Determine the [X, Y] coordinate at the center of the cell enclosing the given text.  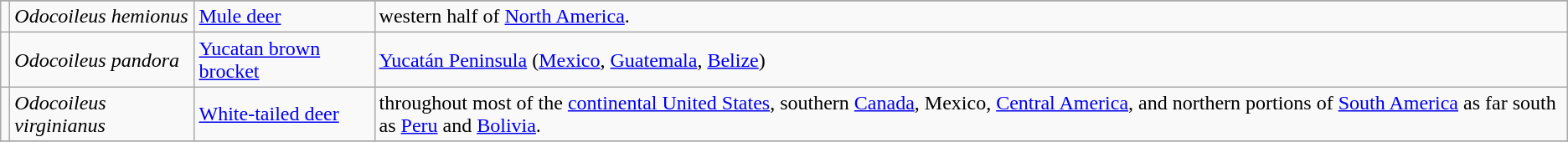
Odocoileus virginianus [102, 114]
Odocoileus pandora [102, 60]
Odocoileus hemionus [102, 17]
Yucatán Peninsula (Mexico, Guatemala, Belize) [971, 60]
Mule deer [285, 17]
Yucatan brown brocket [285, 60]
White-tailed deer [285, 114]
western half of North America. [971, 17]
